Return (x, y) of the center of cell containing provided text 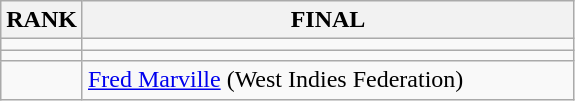
FINAL (328, 20)
RANK (42, 20)
Fred Marville (West Indies Federation) (328, 80)
